Find where the given text appears and provide that cell's center as (x, y) coordinate. 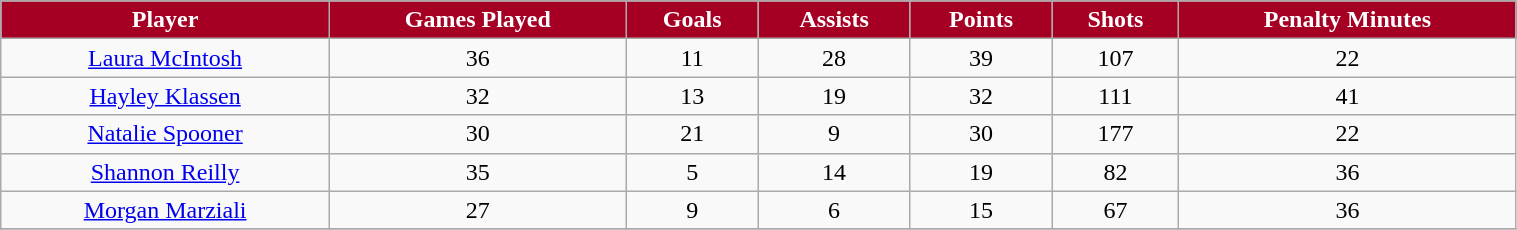
11 (692, 58)
14 (834, 172)
39 (981, 58)
28 (834, 58)
67 (1116, 210)
107 (1116, 58)
Assists (834, 20)
Penalty Minutes (1348, 20)
Games Played (478, 20)
Laura McIntosh (166, 58)
Shannon Reilly (166, 172)
111 (1116, 96)
Natalie Spooner (166, 134)
5 (692, 172)
Points (981, 20)
177 (1116, 134)
Hayley Klassen (166, 96)
Player (166, 20)
82 (1116, 172)
27 (478, 210)
15 (981, 210)
Shots (1116, 20)
Goals (692, 20)
Morgan Marziali (166, 210)
6 (834, 210)
35 (478, 172)
21 (692, 134)
13 (692, 96)
41 (1348, 96)
